Search for the cell housing the specified text and yield its [X, Y] center coordinate. 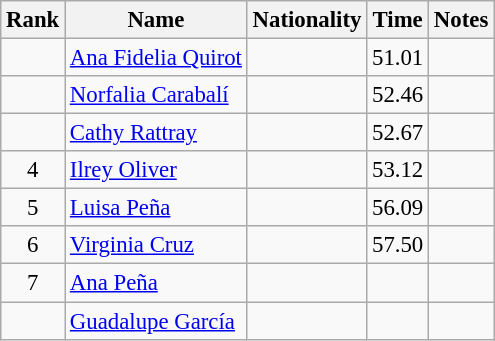
Name [156, 20]
Luisa Peña [156, 208]
Cathy Rattray [156, 133]
4 [33, 170]
Time [398, 20]
Ana Fidelia Quirot [156, 58]
Guadalupe García [156, 321]
51.01 [398, 58]
56.09 [398, 208]
Nationality [306, 20]
Virginia Cruz [156, 245]
53.12 [398, 170]
52.67 [398, 133]
57.50 [398, 245]
Rank [33, 20]
Norfalia Carabalí [156, 95]
Ana Peña [156, 283]
52.46 [398, 95]
Notes [462, 20]
7 [33, 283]
6 [33, 245]
Ilrey Oliver [156, 170]
5 [33, 208]
